Provide the [x, y] coordinate of the cell's center where the given text is located.  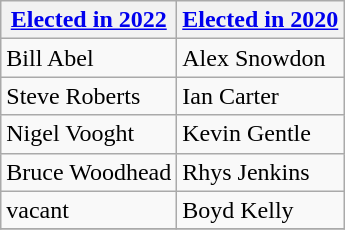
Kevin Gentle [260, 134]
Elected in 2022 [89, 20]
Boyd Kelly [260, 210]
Rhys Jenkins [260, 172]
Ian Carter [260, 96]
vacant [89, 210]
Bill Abel [89, 58]
Elected in 2020 [260, 20]
Bruce Woodhead [89, 172]
Nigel Vooght [89, 134]
Steve Roberts [89, 96]
Alex Snowdon [260, 58]
